Output the (X, Y) coordinate of the center of the cell containing the given text.  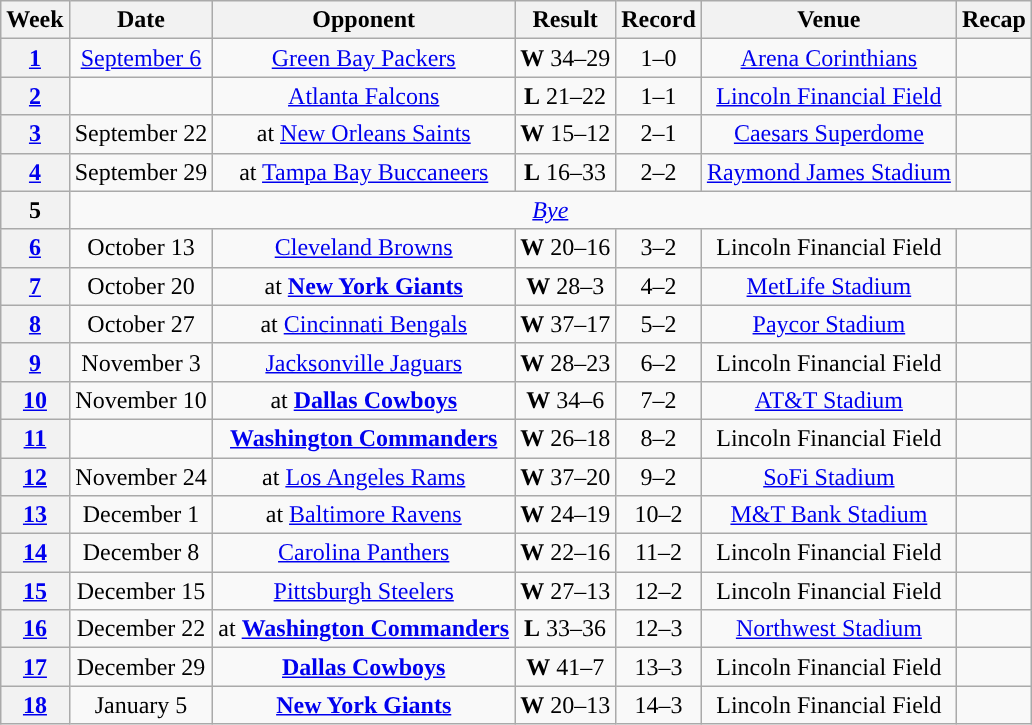
14–3 (659, 705)
Arena Corinthians (828, 58)
4 (35, 172)
9 (35, 362)
W 26–18 (566, 438)
13–3 (659, 667)
September 22 (141, 134)
September 29 (141, 172)
L 21–22 (566, 96)
1 (35, 58)
Caesars Superdome (828, 134)
3 (35, 134)
Bye (550, 210)
18 (35, 705)
W 41–7 (566, 667)
Record (659, 20)
2–1 (659, 134)
5 (35, 210)
Atlanta Falcons (364, 96)
6–2 (659, 362)
Raymond James Stadium (828, 172)
Result (566, 20)
W 28–3 (566, 286)
Jacksonville Jaguars (364, 362)
New York Giants (364, 705)
November 10 (141, 400)
W 34–29 (566, 58)
W 20–16 (566, 248)
SoFi Stadium (828, 477)
17 (35, 667)
January 5 (141, 705)
Paycor Stadium (828, 324)
Venue (828, 20)
W 34–6 (566, 400)
7 (35, 286)
at New Orleans Saints (364, 134)
15 (35, 591)
October 20 (141, 286)
L 16–33 (566, 172)
3–2 (659, 248)
W 20–13 (566, 705)
November 24 (141, 477)
at New York Giants (364, 286)
Week (35, 20)
Washington Commanders (364, 438)
December 1 (141, 515)
2–2 (659, 172)
M&T Bank Stadium (828, 515)
7–2 (659, 400)
MetLife Stadium (828, 286)
12 (35, 477)
1–0 (659, 58)
December 29 (141, 667)
at Cincinnati Bengals (364, 324)
AT&T Stadium (828, 400)
Green Bay Packers (364, 58)
Pittsburgh Steelers (364, 591)
at Dallas Cowboys (364, 400)
Date (141, 20)
W 37–20 (566, 477)
16 (35, 629)
6 (35, 248)
L 33–36 (566, 629)
October 27 (141, 324)
W 22–16 (566, 553)
1–1 (659, 96)
W 37–17 (566, 324)
Cleveland Browns (364, 248)
5–2 (659, 324)
November 3 (141, 362)
11 (35, 438)
13 (35, 515)
December 8 (141, 553)
11–2 (659, 553)
2 (35, 96)
12–2 (659, 591)
8 (35, 324)
at Tampa Bay Buccaneers (364, 172)
Carolina Panthers (364, 553)
8–2 (659, 438)
9–2 (659, 477)
at Los Angeles Rams (364, 477)
at Baltimore Ravens (364, 515)
December 15 (141, 591)
October 13 (141, 248)
12–3 (659, 629)
Recap (994, 20)
Northwest Stadium (828, 629)
W 24–19 (566, 515)
December 22 (141, 629)
W 27–13 (566, 591)
September 6 (141, 58)
Opponent (364, 20)
W 28–23 (566, 362)
4–2 (659, 286)
14 (35, 553)
Dallas Cowboys (364, 667)
at Washington Commanders (364, 629)
W 15–12 (566, 134)
10 (35, 400)
10–2 (659, 515)
